Return the [x, y] coordinate for the center point of the cell that contains the specified text.  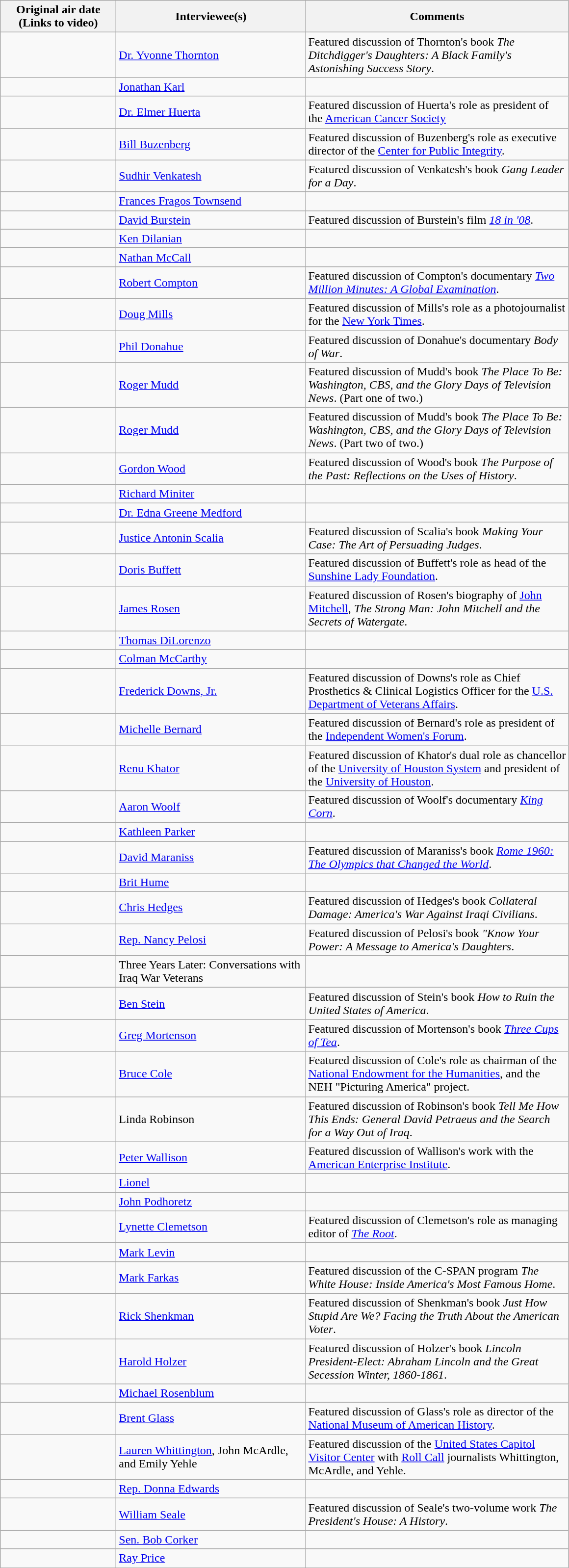
Harold Holzer [211, 1361]
Nathan McCall [211, 257]
Featured discussion of Downs's role as Chief Prosthetics & Clinical Logistics Officer for the U.S. Department of Veterans Affairs. [437, 691]
Sudhir Venkatesh [211, 176]
Aaron Woolf [211, 807]
Interviewee(s) [211, 17]
Featured discussion of Glass's role as director of the National Museum of American History. [437, 1419]
Richard Miniter [211, 494]
Lynette Clemetson [211, 1227]
Featured discussion of Cole's role as chairman of the National Endowment for the Humanities, and the NEH "Picturing America" project. [437, 1074]
Featured discussion of Shenkman's book Just How Stupid Are We? Facing the Truth About the American Voter. [437, 1316]
Featured discussion of Compton's documentary Two Million Minutes: A Global Examination. [437, 283]
Dr. Elmer Huerta [211, 112]
Frederick Downs, Jr. [211, 691]
Featured discussion of Holzer's book Lincoln President-Elect: Abraham Lincoln and the Great Secession Winter, 1860-1861. [437, 1361]
Featured discussion of Clemetson's role as managing editor of The Root. [437, 1227]
Doug Mills [211, 314]
David Burstein [211, 220]
Brent Glass [211, 1419]
Ray Price [211, 1558]
Featured discussion of Burstein's film 18 in '08. [437, 220]
Featured discussion of Wood's book The Purpose of the Past: Reflections on the Uses of History. [437, 469]
William Seale [211, 1514]
Colman McCarthy [211, 659]
Renu Khator [211, 768]
Peter Wallison [211, 1158]
Three Years Later: Conversations with Iraq War Veterans [211, 971]
Featured discussion of Huerta's role as president of the American Cancer Society [437, 112]
Featured discussion of Donahue's documentary Body of War. [437, 346]
Mark Levin [211, 1252]
Featured discussion of the United States Capitol Visitor Center with Roll Call journalists Whittington, McArdle, and Yehle. [437, 1457]
Featured discussion of Khator's dual role as chancellor of the University of Houston System and president of the University of Houston. [437, 768]
Gordon Wood [211, 469]
Chris Hedges [211, 908]
Featured discussion of Seale's two-volume work The President's House: A History. [437, 1514]
Brit Hume [211, 883]
Original air date(Links to video) [58, 17]
Ben Stein [211, 1004]
Featured discussion of Rosen's biography of John Mitchell, The Strong Man: John Mitchell and the Secrets of Watergate. [437, 608]
Featured discussion of Mills's role as a photojournalist for the New York Times. [437, 314]
Lionel [211, 1183]
Featured discussion of Buffett's role as head of the Sunshine Lady Foundation. [437, 570]
Featured discussion of Venkatesh's book Gang Leader for a Day. [437, 176]
Featured discussion of Wallison's work with the American Enterprise Institute. [437, 1158]
Featured discussion of the C-SPAN program The White House: Inside America's Most Famous Home. [437, 1278]
Thomas DiLorenzo [211, 640]
Ken Dilanian [211, 238]
Featured discussion of Scalia's book Making Your Case: The Art of Persuading Judges. [437, 538]
John Podhoretz [211, 1202]
Featured discussion of Maraniss's book Rome 1960: The Olympics that Changed the World. [437, 857]
Bill Buzenberg [211, 144]
Jonathan Karl [211, 87]
Rep. Donna Edwards [211, 1489]
Mark Farkas [211, 1278]
Robert Compton [211, 283]
Featured discussion of Hedges's book Collateral Damage: America's War Against Iraqi Civilians. [437, 908]
Rick Shenkman [211, 1316]
Comments [437, 17]
Doris Buffett [211, 570]
Featured discussion of Stein's book How to Ruin the United States of America. [437, 1004]
Justice Antonin Scalia [211, 538]
Featured discussion of Mudd's book The Place To Be: Washington, CBS, and the Glory Days of Television News. (Part two of two.) [437, 430]
Featured discussion of Pelosi's book "Know Your Power: A Message to America's Daughters. [437, 940]
James Rosen [211, 608]
Featured discussion of Thornton's book The Ditchdigger's Daughters: A Black Family's Astonishing Success Story. [437, 55]
Sen. Bob Corker [211, 1540]
Greg Mortenson [211, 1035]
Rep. Nancy Pelosi [211, 940]
Bruce Cole [211, 1074]
Featured discussion of Woolf's documentary King Corn. [437, 807]
Featured discussion of Mudd's book The Place To Be: Washington, CBS, and the Glory Days of Television News. (Part one of two.) [437, 385]
Featured discussion of Bernard's role as president of the Independent Women's Forum. [437, 729]
Michelle Bernard [211, 729]
Frances Fragos Townsend [211, 201]
Linda Robinson [211, 1119]
Michael Rosenblum [211, 1393]
Dr. Yvonne Thornton [211, 55]
Lauren Whittington, John McArdle, and Emily Yehle [211, 1457]
David Maraniss [211, 857]
Kathleen Parker [211, 832]
Featured discussion of Mortenson's book Three Cups of Tea. [437, 1035]
Featured discussion of Robinson's book Tell Me How This Ends: General David Petraeus and the Search for a Way Out of Iraq. [437, 1119]
Phil Donahue [211, 346]
Dr. Edna Greene Medford [211, 513]
Featured discussion of Buzenberg's role as executive director of the Center for Public Integrity. [437, 144]
